Identify which cell holds the provided text, then report its (X, Y) central coordinate. 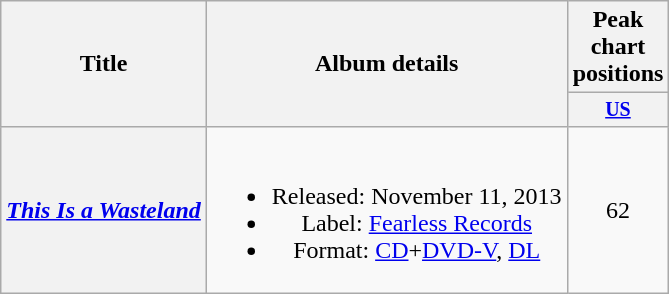
Peak chart positions (618, 47)
This Is a Wasteland (104, 210)
Album details (386, 64)
62 (618, 210)
Released: November 11, 2013Label: Fearless RecordsFormat: CD+DVD-V, DL (386, 210)
US (618, 110)
Title (104, 64)
